Return the (X, Y) coordinate for the center point of the cell that contains the specified text.  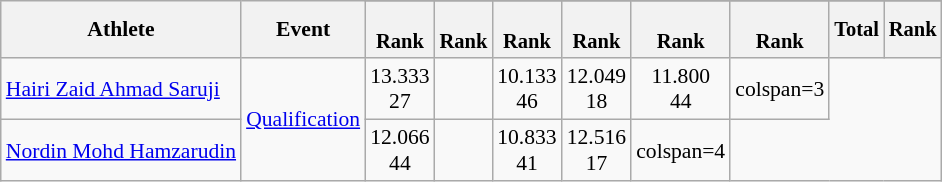
Hairi Zaid Ahmad Saruji (121, 90)
12.06644 (400, 150)
Nordin Mohd Hamzarudin (121, 150)
Qualification (303, 120)
Total (856, 30)
13.33327 (400, 90)
colspan=3 (780, 90)
12.04918 (596, 90)
12.51617 (596, 150)
11.80044 (680, 90)
Event (303, 30)
10.13346 (526, 90)
10.83341 (526, 150)
Athlete (121, 30)
colspan=4 (680, 150)
